Detect which cell encompasses the target text, then output its (x, y) center coordinate. 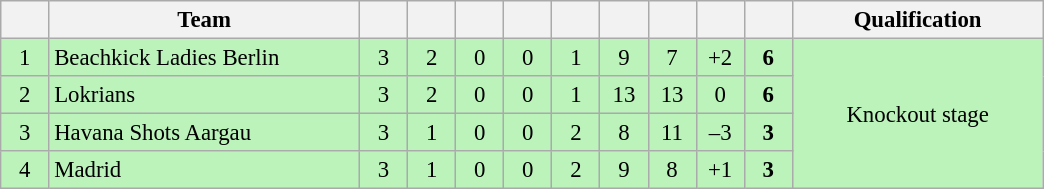
Qualification (918, 20)
4 (25, 170)
+1 (720, 170)
+2 (720, 58)
Madrid (204, 170)
–3 (720, 133)
Lokrians (204, 95)
Knockout stage (918, 114)
Beachkick Ladies Berlin (204, 58)
Team (204, 20)
11 (672, 133)
7 (672, 58)
Havana Shots Aargau (204, 133)
